Provide the [X, Y] coordinate of the cell's center where the given text is located.  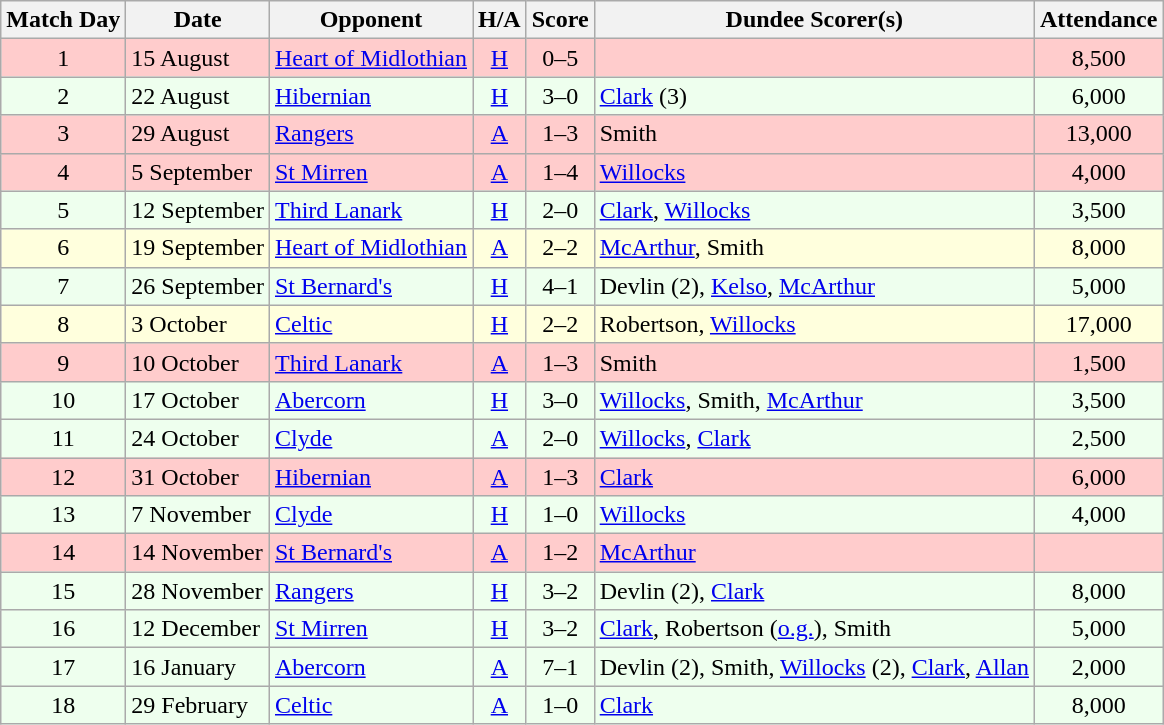
Match Day [64, 20]
1–4 [560, 172]
14 November [198, 553]
10 October [198, 362]
1,500 [1098, 362]
18 [64, 705]
12 December [198, 629]
22 August [198, 96]
1 [64, 58]
4 [64, 172]
10 [64, 400]
3 [64, 134]
12 [64, 477]
Clark, Robertson (o.g.), Smith [814, 629]
Date [198, 20]
26 September [198, 286]
Clark, Willocks [814, 210]
8,500 [1098, 58]
29 February [198, 705]
8 [64, 324]
Clark (3) [814, 96]
14 [64, 553]
1–2 [560, 553]
29 August [198, 134]
17 October [198, 400]
0–5 [560, 58]
5 September [198, 172]
24 October [198, 438]
Attendance [1098, 20]
28 November [198, 591]
Devlin (2), Clark [814, 591]
2,000 [1098, 667]
Devlin (2), Smith, Willocks (2), Clark, Allan [814, 667]
McArthur, Smith [814, 248]
McArthur [814, 553]
13 [64, 515]
5 [64, 210]
17,000 [1098, 324]
11 [64, 438]
Robertson, Willocks [814, 324]
Willocks, Smith, McArthur [814, 400]
13,000 [1098, 134]
17 [64, 667]
6 [64, 248]
16 January [198, 667]
31 October [198, 477]
16 [64, 629]
2,500 [1098, 438]
4–1 [560, 286]
19 September [198, 248]
Score [560, 20]
15 [64, 591]
15 August [198, 58]
7–1 [560, 667]
2 [64, 96]
7 [64, 286]
Opponent [370, 20]
Willocks, Clark [814, 438]
7 November [198, 515]
Dundee Scorer(s) [814, 20]
Devlin (2), Kelso, McArthur [814, 286]
9 [64, 362]
H/A [499, 20]
12 September [198, 210]
3 October [198, 324]
